Extract the [X, Y] coordinate from the center of the cell holding the provided text.  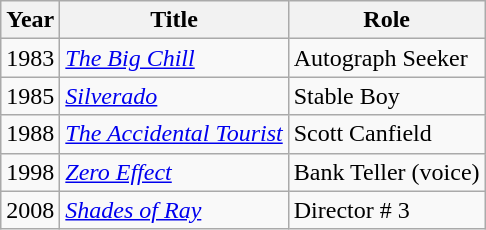
1988 [30, 134]
Role [386, 20]
Zero Effect [174, 172]
The Big Chill [174, 58]
Scott Canfield [386, 134]
1998 [30, 172]
Bank Teller (voice) [386, 172]
Silverado [174, 96]
Title [174, 20]
2008 [30, 210]
Director # 3 [386, 210]
Stable Boy [386, 96]
Shades of Ray [174, 210]
The Accidental Tourist [174, 134]
Year [30, 20]
Autograph Seeker [386, 58]
1983 [30, 58]
1985 [30, 96]
